From the cell containing the given text, extract its center point as (X, Y) coordinate. 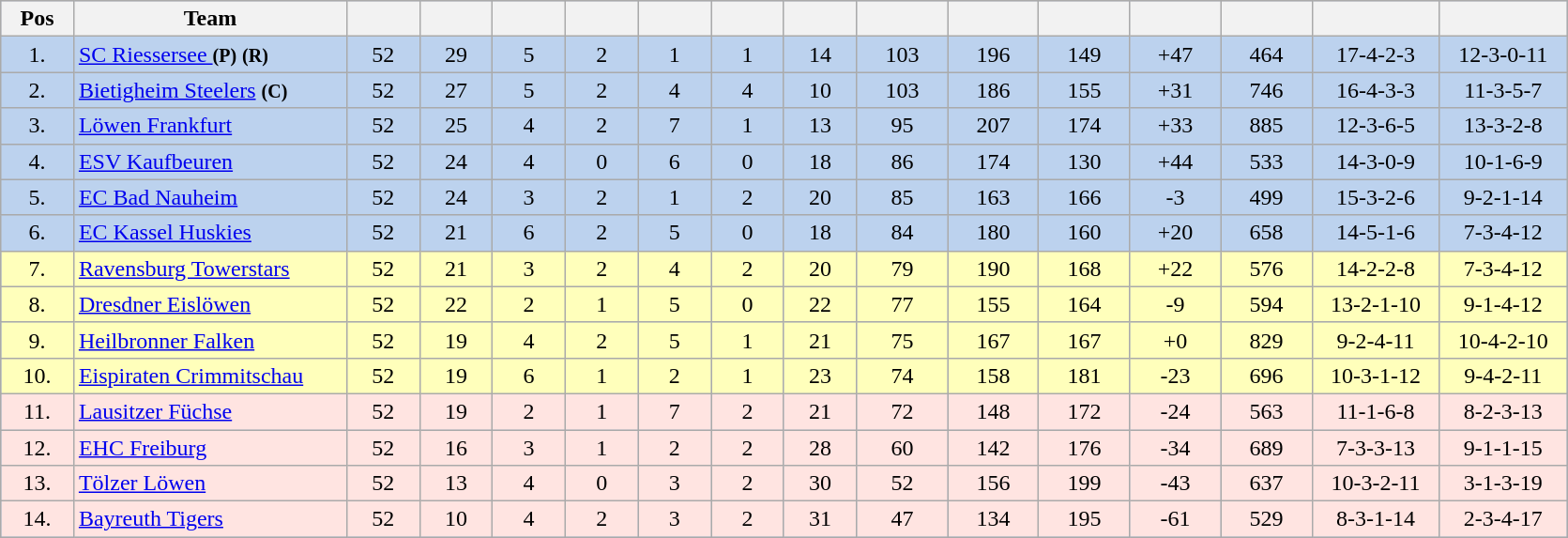
Löwen Frankfurt (210, 126)
60 (903, 448)
3-1-3-19 (1503, 484)
172 (1085, 411)
-24 (1175, 411)
9-1-1-15 (1503, 448)
181 (1085, 376)
+33 (1175, 126)
9-1-4-12 (1503, 304)
696 (1267, 376)
176 (1085, 448)
533 (1267, 161)
+47 (1175, 54)
17-4-2-3 (1376, 54)
Ravensburg Towerstars (210, 269)
10-3-2-11 (1376, 484)
85 (903, 197)
ESV Kaufbeuren (210, 161)
SC Riessersee (P) (R) (210, 54)
23 (820, 376)
196 (993, 54)
Bietigheim Steelers (C) (210, 90)
Pos (38, 19)
95 (903, 126)
EHC Freiburg (210, 448)
14. (38, 519)
14-3-0-9 (1376, 161)
163 (993, 197)
77 (903, 304)
-9 (1175, 304)
47 (903, 519)
207 (993, 126)
7. (38, 269)
12-3-6-5 (1376, 126)
14 (820, 54)
166 (1085, 197)
2. (38, 90)
-23 (1175, 376)
10-1-6-9 (1503, 161)
Eispiraten Crimmitschau (210, 376)
79 (903, 269)
31 (820, 519)
3. (38, 126)
134 (993, 519)
4. (38, 161)
15-3-2-6 (1376, 197)
149 (1085, 54)
8-3-1-14 (1376, 519)
195 (1085, 519)
529 (1267, 519)
11-1-6-8 (1376, 411)
+31 (1175, 90)
594 (1267, 304)
160 (1085, 233)
168 (1085, 269)
Dresdner Eislöwen (210, 304)
Tölzer Löwen (210, 484)
+22 (1175, 269)
186 (993, 90)
72 (903, 411)
14-5-1-6 (1376, 233)
74 (903, 376)
9. (38, 340)
Heilbronner Falken (210, 340)
885 (1267, 126)
Team (210, 19)
180 (993, 233)
130 (1085, 161)
EC Bad Nauheim (210, 197)
25 (456, 126)
637 (1267, 484)
7-3-3-13 (1376, 448)
563 (1267, 411)
464 (1267, 54)
13-2-1-10 (1376, 304)
+44 (1175, 161)
-43 (1175, 484)
11-3-5-7 (1503, 90)
16 (456, 448)
30 (820, 484)
8. (38, 304)
689 (1267, 448)
746 (1267, 90)
84 (903, 233)
86 (903, 161)
164 (1085, 304)
156 (993, 484)
148 (993, 411)
199 (1085, 484)
13. (38, 484)
158 (993, 376)
-61 (1175, 519)
27 (456, 90)
-3 (1175, 197)
Lausitzer Füchse (210, 411)
75 (903, 340)
11. (38, 411)
10. (38, 376)
+0 (1175, 340)
+20 (1175, 233)
499 (1267, 197)
12-3-0-11 (1503, 54)
9-2-1-14 (1503, 197)
658 (1267, 233)
29 (456, 54)
829 (1267, 340)
13-3-2-8 (1503, 126)
10-3-1-12 (1376, 376)
1. (38, 54)
9-4-2-11 (1503, 376)
EC Kassel Huskies (210, 233)
8-2-3-13 (1503, 411)
-34 (1175, 448)
142 (993, 448)
190 (993, 269)
28 (820, 448)
6. (38, 233)
14-2-2-8 (1376, 269)
Bayreuth Tigers (210, 519)
2-3-4-17 (1503, 519)
576 (1267, 269)
5. (38, 197)
16-4-3-3 (1376, 90)
9-2-4-11 (1376, 340)
10-4-2-10 (1503, 340)
12. (38, 448)
